From the cell containing the given text, extract its center point as (x, y) coordinate. 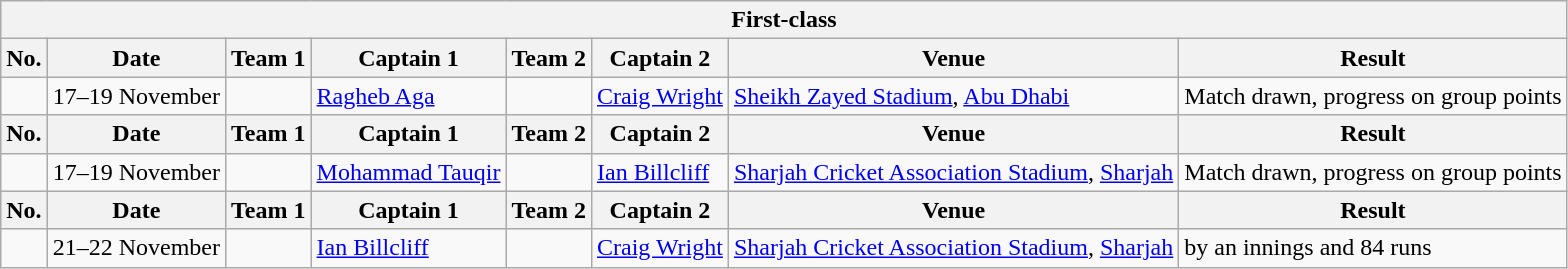
Mohammad Tauqir (408, 172)
First-class (784, 20)
21–22 November (136, 248)
Ragheb Aga (408, 96)
Sheikh Zayed Stadium, Abu Dhabi (953, 96)
by an innings and 84 runs (1373, 248)
